Extract the [x, y] coordinate from the center of the cell holding the provided text.  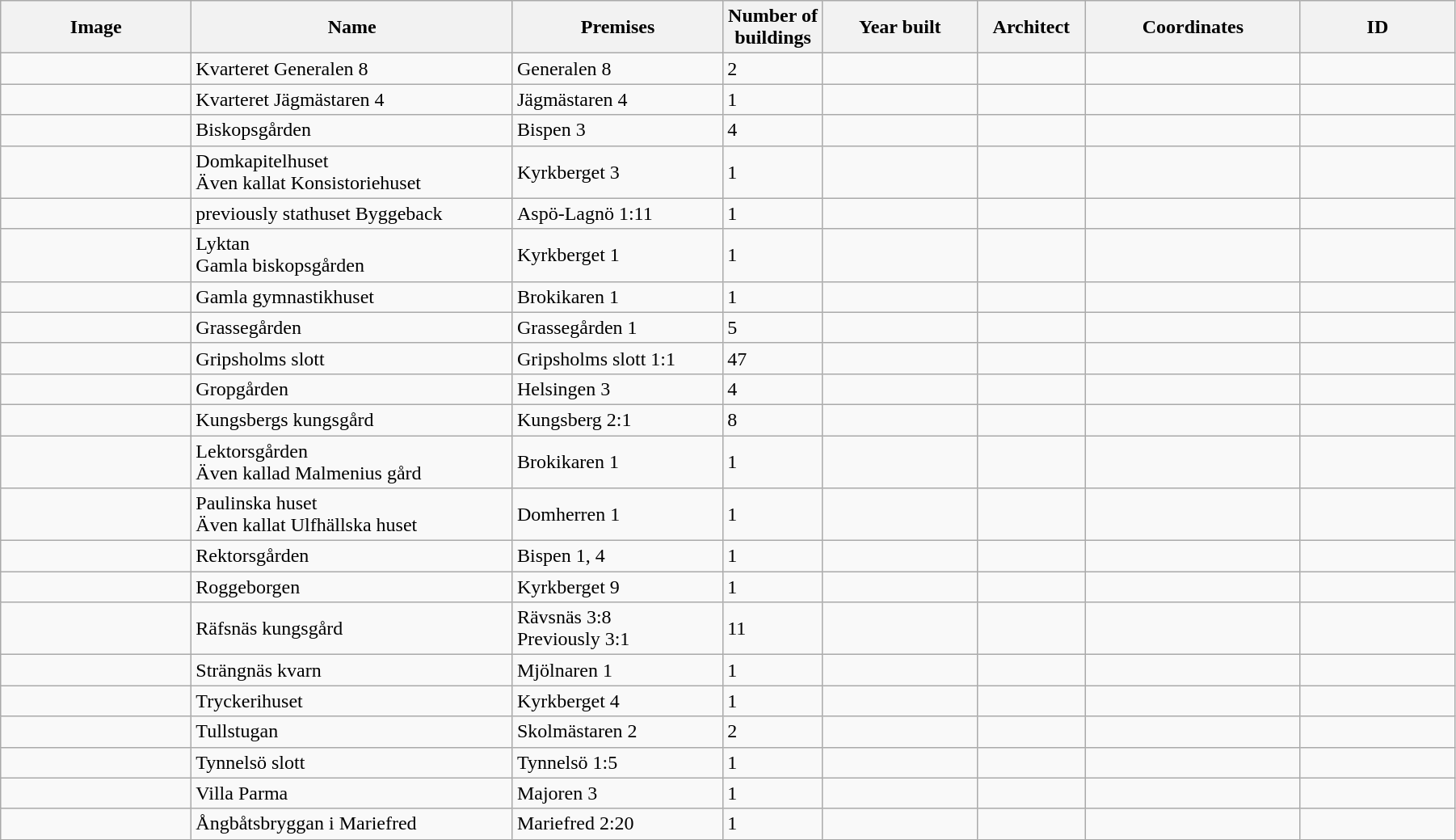
LektorsgårdenÄven kallad Malmenius gård [352, 461]
Bispen 1, 4 [617, 556]
Tullstugan [352, 732]
Kungsbergs kungsgård [352, 420]
Kyrkberget 4 [617, 701]
Gropgården [352, 389]
Villa Parma [352, 793]
Gamla gymnastikhuset [352, 297]
Generalen 8 [617, 69]
47 [773, 358]
previously stathuset Byggeback [352, 213]
Gripsholms slott [352, 358]
Name [352, 27]
Paulinska husetÄven kallat Ulfhällska huset [352, 514]
Gripsholms slott 1:1 [617, 358]
Image [96, 27]
Kungsberg 2:1 [617, 420]
ID [1377, 27]
Domherren 1 [617, 514]
Kyrkberget 9 [617, 587]
Bispen 3 [617, 130]
Kvarteret Generalen 8 [352, 69]
Coordinates [1193, 27]
Kyrkberget 1 [617, 255]
Strängnäs kvarn [352, 670]
Tryckerihuset [352, 701]
Rävsnäs 3:8Previously 3:1 [617, 629]
Rektorsgården [352, 556]
Tynnelsö 1:5 [617, 762]
Premises [617, 27]
11 [773, 629]
Grassegården [352, 327]
Tynnelsö slott [352, 762]
Helsingen 3 [617, 389]
Skolmästaren 2 [617, 732]
Architect [1031, 27]
LyktanGamla biskopsgården [352, 255]
DomkapitelhusetÄven kallat Konsistoriehuset [352, 171]
Roggeborgen [352, 587]
5 [773, 327]
Kvarteret Jägmästaren 4 [352, 99]
Ångbåtsbryggan i Mariefred [352, 824]
Jägmästaren 4 [617, 99]
Year built [900, 27]
Grassegården 1 [617, 327]
Räfsnäs kungsgård [352, 629]
Mjölnaren 1 [617, 670]
Majoren 3 [617, 793]
Kyrkberget 3 [617, 171]
Number ofbuildings [773, 27]
8 [773, 420]
Aspö-Lagnö 1:11 [617, 213]
Biskopsgården [352, 130]
Mariefred 2:20 [617, 824]
